Determine the (X, Y) coordinate at the center of the cell enclosing the given text.  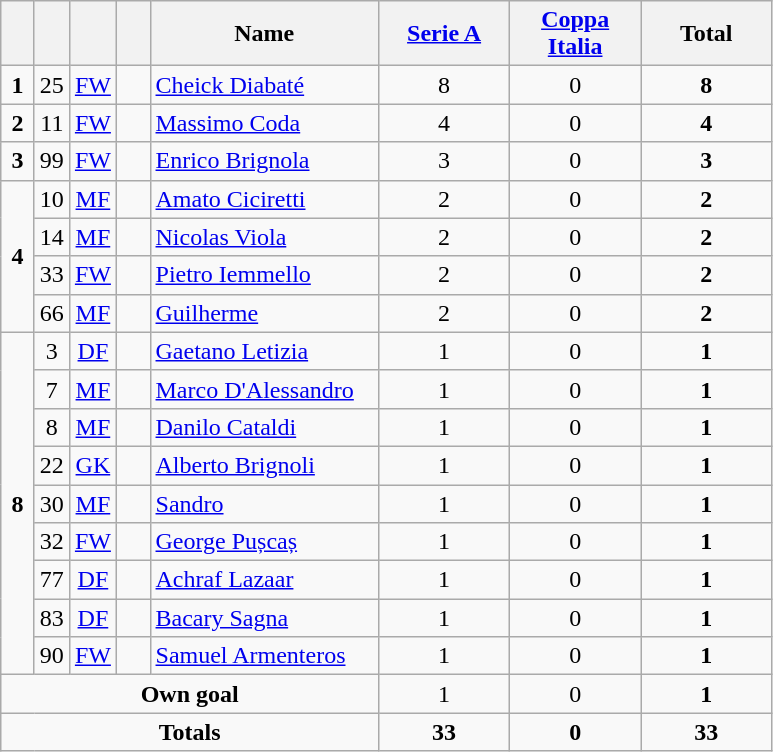
25 (52, 85)
Sandro (264, 503)
Achraf Lazaar (264, 580)
Guilherme (264, 313)
32 (52, 542)
Amato Ciciretti (264, 199)
11 (52, 123)
George Pușcaș (264, 542)
30 (52, 503)
14 (52, 237)
Total (706, 34)
Own goal (190, 694)
66 (52, 313)
Name (264, 34)
99 (52, 161)
Alberto Brignoli (264, 465)
Danilo Cataldi (264, 427)
Samuel Armenteros (264, 656)
Gaetano Letizia (264, 351)
Nicolas Viola (264, 237)
Marco D'Alessandro (264, 389)
Serie A (444, 34)
22 (52, 465)
7 (52, 389)
Coppa Italia (576, 34)
Massimo Coda (264, 123)
10 (52, 199)
GK (92, 465)
Cheick Diabaté (264, 85)
83 (52, 618)
Bacary Sagna (264, 618)
90 (52, 656)
77 (52, 580)
Totals (190, 732)
Pietro Iemmello (264, 275)
Enrico Brignola (264, 161)
